Scan for the cell matching the given text and deliver its (X, Y) coordinate at center. 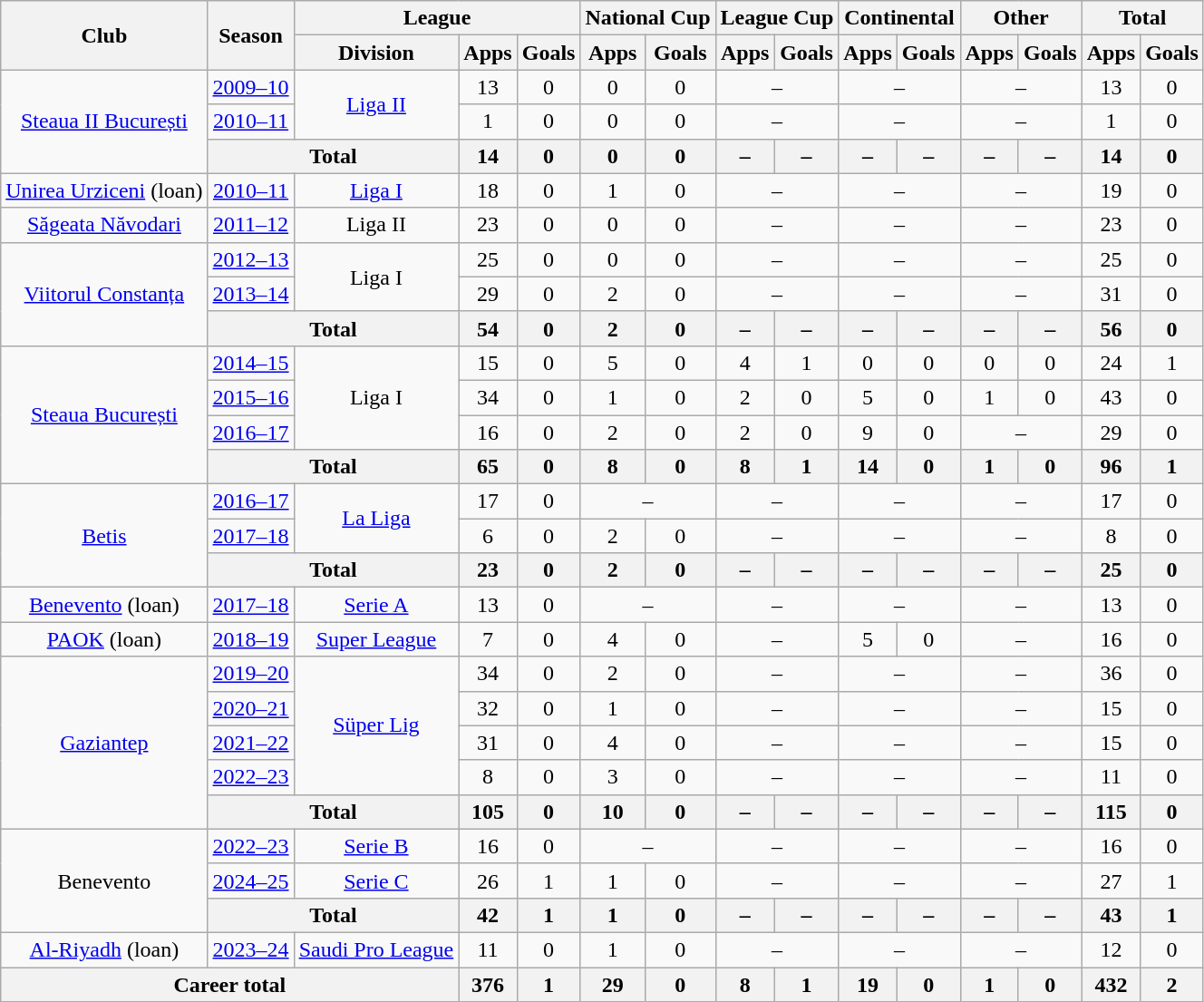
National Cup (647, 18)
2020–21 (250, 708)
Benevento (loan) (104, 605)
2023–24 (250, 949)
26 (488, 880)
2014–15 (250, 363)
9 (868, 433)
24 (1111, 363)
League Cup (777, 18)
2009–10 (250, 87)
Serie B (376, 846)
Benevento (104, 880)
54 (488, 328)
115 (1111, 812)
Saudi Pro League (376, 949)
96 (1111, 467)
Continental (899, 18)
Career total (230, 984)
12 (1111, 949)
376 (488, 984)
105 (488, 812)
2013–14 (250, 294)
La Liga (376, 519)
Club (104, 35)
Division (376, 53)
2021–22 (250, 743)
2012–13 (250, 259)
Viitorul Constanța (104, 294)
Săgeata Năvodari (104, 225)
42 (488, 915)
2018–19 (250, 639)
Season (250, 35)
65 (488, 467)
2024–25 (250, 880)
10 (613, 812)
Super League (376, 639)
36 (1111, 674)
3 (613, 777)
League (437, 18)
Serie C (376, 880)
2019–20 (250, 674)
2015–16 (250, 397)
Betis (104, 536)
18 (488, 190)
Serie A (376, 605)
32 (488, 708)
56 (1111, 328)
Other (1021, 18)
Steaua București (104, 414)
Unirea Urziceni (loan) (104, 190)
Al-Riyadh (loan) (104, 949)
7 (488, 639)
Steaua II București (104, 122)
Gaziantep (104, 743)
PAOK (loan) (104, 639)
432 (1111, 984)
6 (488, 536)
27 (1111, 880)
2011–12 (250, 225)
Süper Lig (376, 725)
